Output the [x, y] coordinate of the center of the cell containing the given text.  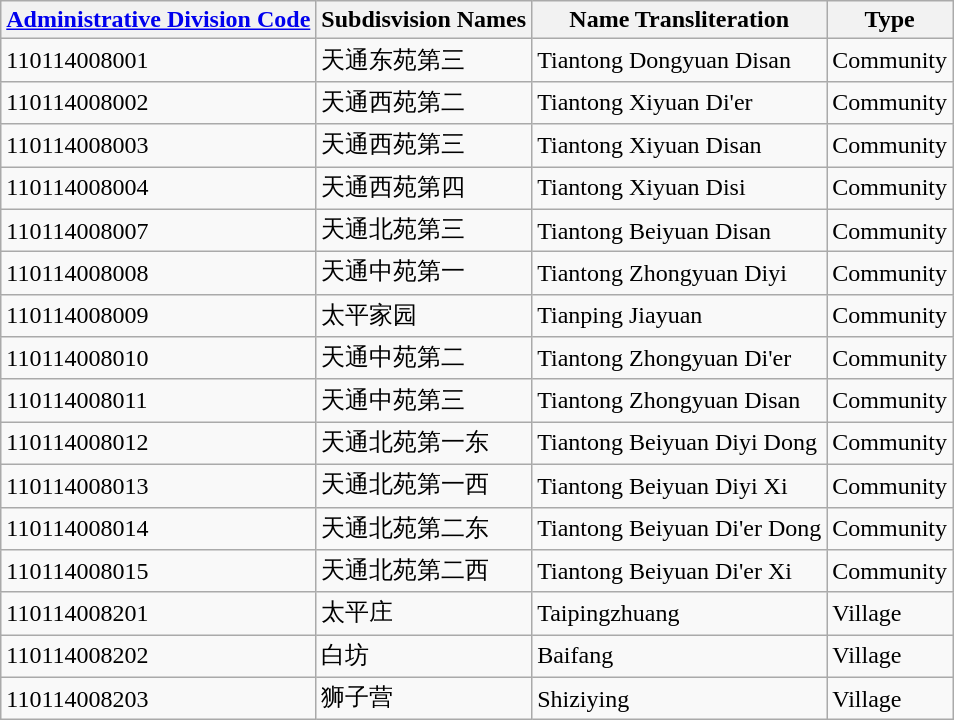
天通北苑第二东 [424, 528]
110114008015 [158, 572]
Tiantong Dongyuan Disan [680, 60]
天通北苑第一东 [424, 444]
110114008201 [158, 614]
110114008004 [158, 188]
110114008003 [158, 146]
110114008007 [158, 230]
天通北苑第二西 [424, 572]
天通北苑第三 [424, 230]
Tiantong Beiyuan Disan [680, 230]
110114008001 [158, 60]
Baifang [680, 656]
天通西苑第四 [424, 188]
Tiantong Xiyuan Di'er [680, 102]
110114008203 [158, 698]
天通西苑第三 [424, 146]
白坊 [424, 656]
Name Transliteration [680, 20]
110114008014 [158, 528]
Administrative Division Code [158, 20]
110114008202 [158, 656]
天通中苑第二 [424, 358]
Tiantong Zhongyuan Diyi [680, 274]
Tiantong Xiyuan Disan [680, 146]
Tiantong Xiyuan Disi [680, 188]
太平家园 [424, 316]
110114008012 [158, 444]
Subdisvision Names [424, 20]
110114008009 [158, 316]
Tiantong Zhongyuan Di'er [680, 358]
天通北苑第一西 [424, 486]
110114008011 [158, 400]
Shiziying [680, 698]
110114008008 [158, 274]
天通中苑第一 [424, 274]
天通西苑第二 [424, 102]
天通东苑第三 [424, 60]
110114008002 [158, 102]
狮子营 [424, 698]
Taipingzhuang [680, 614]
Tiantong Beiyuan Diyi Dong [680, 444]
Tiantong Beiyuan Di'er Xi [680, 572]
天通中苑第三 [424, 400]
Tianping Jiayuan [680, 316]
Tiantong Zhongyuan Disan [680, 400]
110114008013 [158, 486]
太平庄 [424, 614]
Tiantong Beiyuan Diyi Xi [680, 486]
110114008010 [158, 358]
Type [890, 20]
Tiantong Beiyuan Di'er Dong [680, 528]
